Return [X, Y] of the center of cell containing provided text 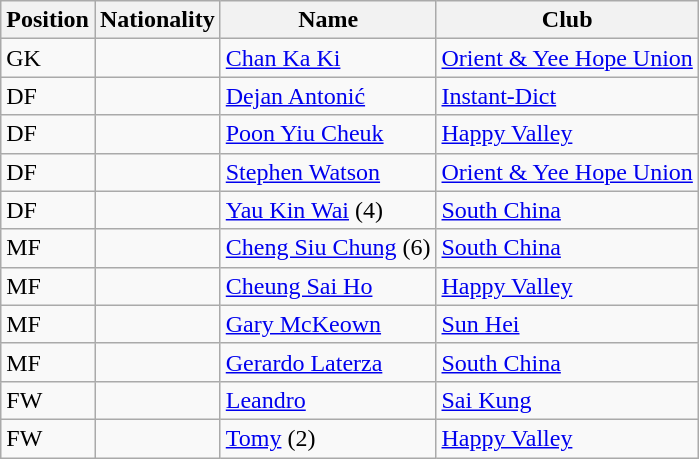
Gary McKeown [328, 324]
Gerardo Laterza [328, 362]
Cheung Sai Ho [328, 286]
Tomy (2) [328, 438]
Sai Kung [567, 400]
Sun Hei [567, 324]
Poon Yiu Cheuk [328, 134]
Cheng Siu Chung (6) [328, 248]
Name [328, 20]
Stephen Watson [328, 172]
Nationality [157, 20]
Position [48, 20]
Instant-Dict [567, 96]
Dejan Antonić [328, 96]
Leandro [328, 400]
Yau Kin Wai (4) [328, 210]
GK [48, 58]
Club [567, 20]
Chan Ka Ki [328, 58]
